Pinpoint the cell where the given text exists, returning its (X, Y) midpoint coordinate. 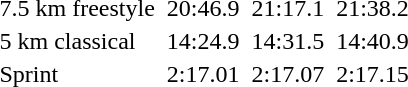
14:31.5 (288, 41)
14:24.9 (203, 41)
